Search for the cell housing the specified text and yield its [x, y] center coordinate. 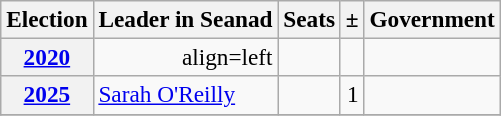
Election [47, 19]
Sarah O'Reilly [186, 95]
2020 [47, 57]
2025 [47, 95]
Seats [310, 19]
Government [432, 19]
1 [352, 95]
± [352, 19]
align=left [186, 57]
Leader in Seanad [186, 19]
